Scan for the cell matching the given text and deliver its [X, Y] coordinate at center. 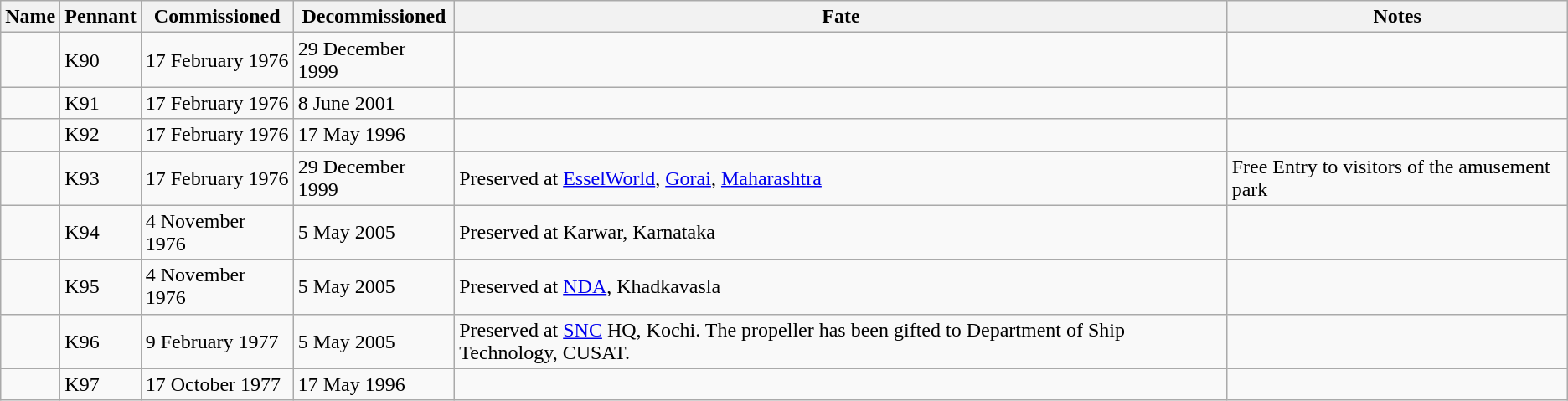
Preserved at EsselWorld, Gorai, Maharashtra [841, 177]
Preserved at SNC HQ, Kochi. The propeller has been gifted to Department of Ship Technology, CUSAT. [841, 342]
K90 [101, 60]
K92 [101, 135]
K96 [101, 342]
17 October 1977 [217, 384]
Notes [1397, 17]
Preserved at Karwar, Karnataka [841, 233]
8 June 2001 [374, 103]
9 February 1977 [217, 342]
K91 [101, 103]
K95 [101, 286]
Pennant [101, 17]
Free Entry to visitors of the amusement park [1397, 177]
K97 [101, 384]
K94 [101, 233]
Decommissioned [374, 17]
Commissioned [217, 17]
Preserved at NDA, Khadkavasla [841, 286]
Fate [841, 17]
Name [30, 17]
K93 [101, 177]
